Identify which cell holds the provided text, then report its [x, y] central coordinate. 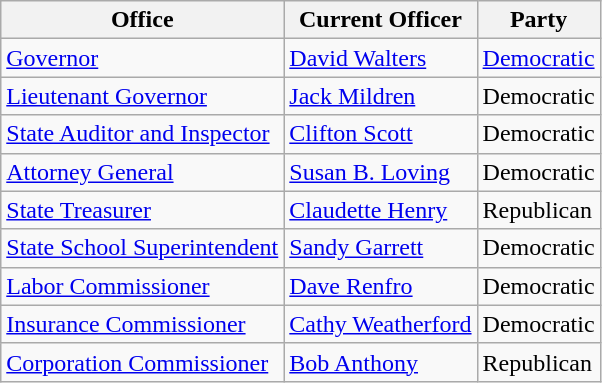
Cathy Weatherford [380, 324]
Office [142, 20]
Labor Commissioner [142, 286]
Corporation Commissioner [142, 362]
Dave Renfro [380, 286]
State Auditor and Inspector [142, 134]
Bob Anthony [380, 362]
Lieutenant Governor [142, 96]
Governor [142, 58]
Insurance Commissioner [142, 324]
State School Superintendent [142, 248]
State Treasurer [142, 210]
Jack Mildren [380, 96]
Party [538, 20]
Current Officer [380, 20]
Claudette Henry [380, 210]
Sandy Garrett [380, 248]
Susan B. Loving [380, 172]
David Walters [380, 58]
Attorney General [142, 172]
Clifton Scott [380, 134]
